Determine the [x, y] coordinate at the center of the cell enclosing the given text.  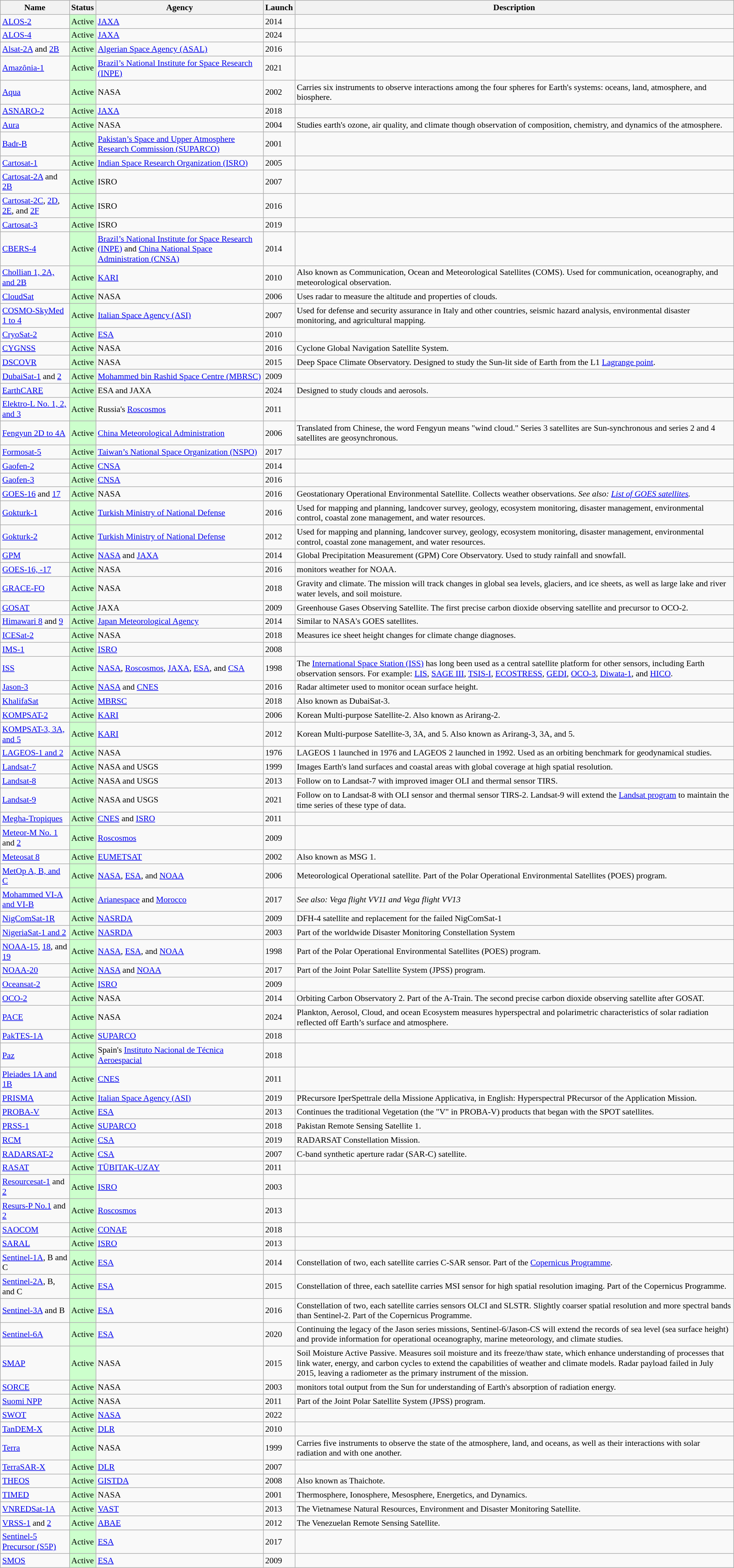
Gaofen-3 [35, 480]
Geostationary Operational Environmental Satellite. Collects weather observations. See also: List of GOES satellites. [514, 494]
EarthCARE [35, 390]
2005 [279, 163]
1976 [279, 753]
RASAT [35, 1168]
VRSS-1 and 2 [35, 1523]
Brazil’s National Institute for Space Research (INPE) and China National Space Administration (CNSA) [180, 249]
The Vietnamese Natural Resources, Environment and Disaster Monitoring Satellite. [514, 1509]
Jason-3 [35, 687]
Paz [35, 1055]
LAGEOS-1 and 2 [35, 753]
Global Precipitation Measurement (GPM) Core Observatory. Used to study rainfall and snowfall. [514, 556]
MetOp A, B, and C [35, 876]
Brazil’s National Institute for Space Research (INPE) [180, 68]
Images Earth's land surfaces and coastal areas with global coverage at high spatial resolution. [514, 767]
Name [35, 7]
Fengyun 2D to 4A [35, 433]
Meteorological Operational satellite. Part of the Polar Operational Environmental Satellites (POES) program. [514, 876]
Landsat-7 [35, 767]
Formosat-5 [35, 452]
Status [83, 7]
Aura [35, 125]
GRACE-FO [35, 589]
Korean Multi-purpose Satellite-3, 3A, and 5. Also known as Arirang-3, 3A, and 5. [514, 734]
THEOS [35, 1481]
TanDEM-X [35, 1429]
GPM [35, 556]
SAOCOM [35, 1230]
Radar altimeter used to monitor ocean surface height. [514, 687]
Gokturk-1 [35, 513]
Similar to NASA's GOES satellites. [514, 621]
SORCE [35, 1387]
Elektro-L No. 1, 2, and 3 [35, 409]
CNES [180, 1079]
ICESat-2 [35, 636]
Himawari 8 and 9 [35, 621]
VNREDSat-1A [35, 1509]
SARAL [35, 1244]
LAGEOS 1 launched in 1976 and LAGEOS 2 launched in 1992. Used as an orbiting benchmark for geodynamical studies. [514, 753]
Korean Multi-purpose Satellite-2. Also known as Arirang-2. [514, 715]
Part of the Polar Operational Environmental Satellites (POES) program. [514, 952]
Spain's Instituto Nacional de Técnica Aeroespacial [180, 1055]
GOSAT [35, 608]
Measures ice sheet height changes for climate change diagnoses. [514, 636]
SMAP [35, 1364]
Description [514, 7]
Meteosat 8 [35, 857]
C-band synthetic aperture radar (SAR-C) satellite. [514, 1154]
Cartosat-2C, 2D, 2E, and 2F [35, 206]
PROBA-V [35, 1112]
VAST [180, 1509]
PakTES-1A [35, 1036]
Gokturk-2 [35, 537]
CNES and ISRO [180, 819]
NASA and CNES [180, 687]
Also known as Communication, Ocean and Meteorological Satellites (COMS). Used for communication, oceanography, and meteorological observation. [514, 277]
Also known as MSG 1. [514, 857]
OCO-2 [35, 999]
monitors total output from the Sun for understanding of Earth's absorption of radiation energy. [514, 1387]
Pakistan’s Space and Upper Atmosphere Research Commission (SUPARCO) [180, 144]
CryoSat-2 [35, 334]
Uses radar to measure the altitude and properties of clouds. [514, 297]
Also known as Thaichote. [514, 1481]
TIMED [35, 1495]
Orbiting Carbon Observatory 2. Part of the A-Train. The second precise carbon dioxide observing satellite after GOSAT. [514, 999]
CBERS-4 [35, 249]
Cartosat-3 [35, 225]
Pakistan Remote Sensing Satellite 1. [514, 1126]
NigComSat-1R [35, 919]
PRecursore IperSpettrale della Missione Applicativa, in English: Hyperspectral PRecursor of the Application Mission. [514, 1098]
Cartosat-1 [35, 163]
RCM [35, 1140]
Terra [35, 1448]
GOES-16, -17 [35, 570]
Indian Space Research Organization (ISRO) [180, 163]
Algerian Space Agency (ASAL) [180, 49]
TerraSAR-X [35, 1467]
Amazônia-1 [35, 68]
Also known as DubaiSat-3. [514, 701]
Cartosat-2A and 2B [35, 182]
Studies earth's ozone, air quality, and climate though observation of composition, chemistry, and dynamics of the atmosphere. [514, 125]
Chollian 1, 2A, and 2B [35, 277]
2004 [279, 125]
COSMO-SkyMed 1 to 4 [35, 316]
KOMPSAT-2 [35, 715]
Megha-Tropiques [35, 819]
Greenhouse Gases Observing Satellite. The first precise carbon dioxide observing satellite and precursor to OCO-2. [514, 608]
NASA and NOAA [180, 970]
China Meteorological Administration [180, 433]
Suomi NPP [35, 1401]
IMS-1 [35, 650]
2022 [279, 1415]
ALOS-4 [35, 35]
Gaofen-2 [35, 466]
Oceansat-2 [35, 985]
DFH-4 satellite and replacement for the failed NigComSat-1 [514, 919]
Pleiades 1A and 1B [35, 1079]
RADARSAT-2 [35, 1154]
Thermosphere, Ionosphere, Mesosphere, Energetics, and Dynamics. [514, 1495]
Mohammed bin Rashid Space Centre (MBRSC) [180, 376]
Constellation of two, each satellite carries C-SAR sensor. Part of the Copernicus Programme. [514, 1263]
NASA, Roscosmos, JAXA, ESA, and CSA [180, 668]
PACE [35, 1017]
ASNARO-2 [35, 111]
Landsat-8 [35, 781]
EUMETSAT [180, 857]
MBRSC [180, 701]
GOES-16 and 17 [35, 494]
Landsat-9 [35, 800]
NigeriaSat-1 and 2 [35, 933]
CloudSat [35, 297]
Follow on to Landsat-7 with improved imager OLI and thermal sensor TIRS. [514, 781]
ESA and JAXA [180, 390]
2020 [279, 1335]
CYGNSS [35, 349]
Deep Space Climate Observatory. Designed to study the Sun-lit side of Earth from the L1 Lagrange point. [514, 363]
Meteor-M No. 1 and 2 [35, 838]
Sentinel-6A [35, 1335]
Agency [180, 7]
Taiwan’s National Space Organization (NSPO) [180, 452]
RADARSAT Constellation Mission. [514, 1140]
KOMPSAT-3, 3A, and 5 [35, 734]
See also: Vega flight VV11 and Vega flight VV13 [514, 900]
ABAE [180, 1523]
Launch [279, 7]
Carries six instruments to observe interactions among the four spheres for Earth's systems: oceans, land, atmosphere, and biosphere. [514, 92]
Sentinel-1A, B and C [35, 1263]
PRSS-1 [35, 1126]
SWOT [35, 1415]
monitors weather for NOAA. [514, 570]
ISS [35, 668]
DSCOVR [35, 363]
Sentinel-2A, B, and C [35, 1287]
Aqua [35, 92]
Sentinel-3A and B [35, 1310]
NOAA-20 [35, 970]
Arianespace and Morocco [180, 900]
SMOS [35, 1561]
Resourcesat-1 and 2 [35, 1187]
TÜBITAK-UZAY [180, 1168]
Badr-B [35, 144]
Mohammed VI-A and VI-B [35, 900]
GISTDA [180, 1481]
Japan Meteorological Agency [180, 621]
NASA and JAXA [180, 556]
Sentinel-5 Precursor (S5P) [35, 1541]
Resurs-P No.1 and 2 [35, 1211]
Alsat-2A and 2B [35, 49]
Cyclone Global Navigation Satellite System. [514, 349]
KhalifaSat [35, 701]
The Venezuelan Remote Sensing Satellite. [514, 1523]
ALOS-2 [35, 22]
Part of the worldwide Disaster Monitoring Constellation System [514, 933]
DubaiSat-1 and 2 [35, 376]
NOAA-15, 18, and 19 [35, 952]
PRISMA [35, 1098]
CONAE [180, 1230]
Continues the traditional Vegetation (the "V" in PROBA-V) products that began with the SPOT satellites. [514, 1112]
Constellation of three, each satellite carries MSI sensor for high spatial resolution imaging. Part of the Copernicus Programme. [514, 1287]
Russia's Roscosmos [180, 409]
Designed to study clouds and aerosols. [514, 390]
